Detect which cell encompasses the target text, then output its [X, Y] center coordinate. 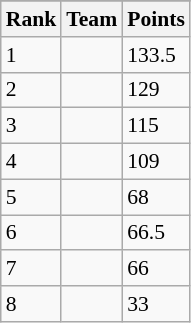
Team [92, 19]
Rank [32, 19]
1 [32, 55]
2 [32, 90]
115 [156, 126]
6 [32, 233]
129 [156, 90]
33 [156, 304]
5 [32, 197]
Points [156, 19]
109 [156, 162]
68 [156, 197]
133.5 [156, 55]
66.5 [156, 233]
7 [32, 269]
3 [32, 126]
8 [32, 304]
66 [156, 269]
4 [32, 162]
